Return the [x, y] coordinate for the center point of the cell that contains the specified text.  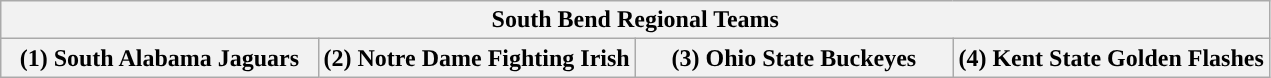
(2) Notre Dame Fighting Irish [476, 58]
South Bend Regional Teams [636, 20]
(3) Ohio State Buckeyes [794, 58]
(4) Kent State Golden Flashes [1110, 58]
(1) South Alabama Jaguars [160, 58]
